Identify which cell holds the provided text, then report its [x, y] central coordinate. 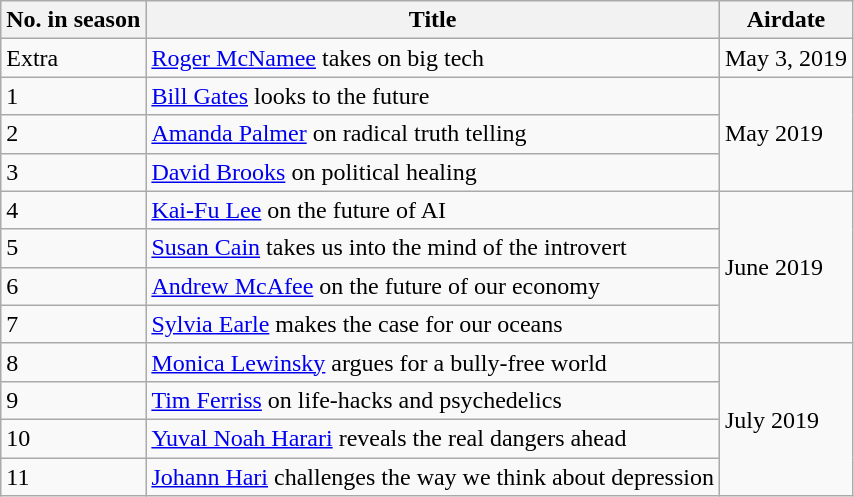
Title [433, 20]
Roger McNamee takes on big tech [433, 58]
Andrew McAfee on the future of our economy [433, 286]
11 [74, 477]
9 [74, 400]
Tim Ferriss on life-hacks and psychedelics [433, 400]
4 [74, 210]
Kai-Fu Lee on the future of AI [433, 210]
Yuval Noah Harari reveals the real dangers ahead [433, 438]
No. in season [74, 20]
Airdate [786, 20]
David Brooks on political healing [433, 172]
Amanda Palmer on radical truth telling [433, 134]
1 [74, 96]
2 [74, 134]
July 2019 [786, 419]
10 [74, 438]
May 2019 [786, 134]
June 2019 [786, 267]
Johann Hari challenges the way we think about depression [433, 477]
7 [74, 324]
Susan Cain takes us into the mind of the introvert [433, 248]
3 [74, 172]
8 [74, 362]
Extra [74, 58]
6 [74, 286]
5 [74, 248]
May 3, 2019 [786, 58]
Bill Gates looks to the future [433, 96]
Monica Lewinsky argues for a bully-free world [433, 362]
Sylvia Earle makes the case for our oceans [433, 324]
